Determine the [X, Y] coordinate at the center of the cell enclosing the given text.  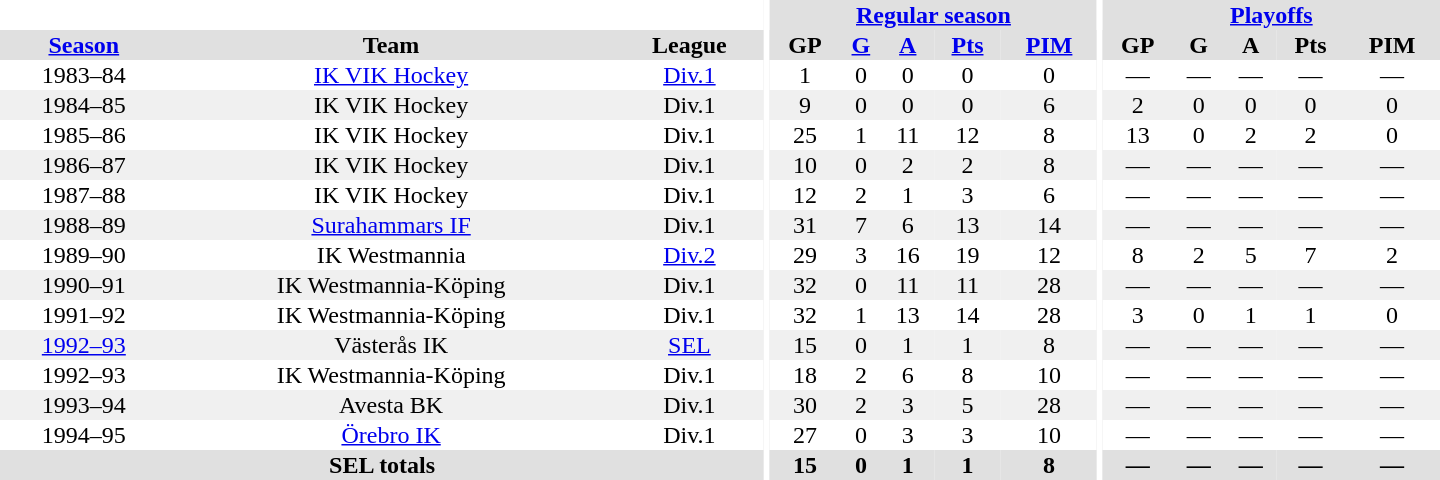
League [690, 45]
Div.2 [690, 255]
1988–89 [84, 225]
SEL totals [382, 465]
Avesta BK [392, 405]
1985–86 [84, 135]
1994–95 [84, 435]
1987–88 [84, 195]
1986–87 [84, 165]
Team [392, 45]
1983–84 [84, 75]
SEL [690, 345]
19 [968, 255]
IK Westmannia [392, 255]
29 [805, 255]
18 [805, 375]
9 [805, 105]
Season [84, 45]
16 [908, 255]
Västerås IK [392, 345]
1991–92 [84, 315]
31 [805, 225]
Örebro IK [392, 435]
Playoffs [1272, 15]
1990–91 [84, 285]
1984–85 [84, 105]
25 [805, 135]
Surahammars IF [392, 225]
27 [805, 435]
1989–90 [84, 255]
Regular season [934, 15]
1993–94 [84, 405]
30 [805, 405]
